Search for the cell housing the specified text and yield its [x, y] center coordinate. 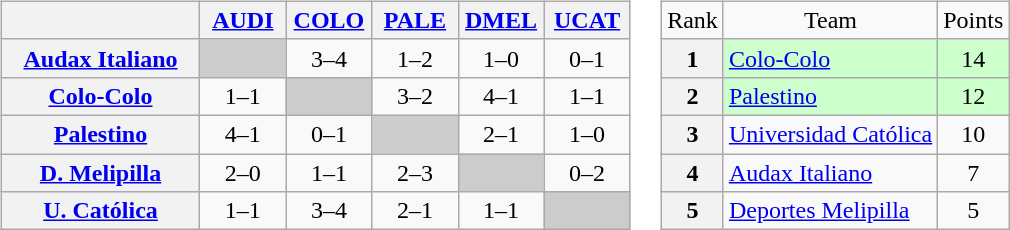
2–3 [415, 173]
UCAT [587, 20]
4 [693, 173]
1 [693, 58]
12 [974, 96]
AUDI [243, 20]
Rank [693, 20]
COLO [329, 20]
0–2 [587, 173]
2–0 [243, 173]
7 [974, 173]
U. Católica [100, 211]
Team [830, 20]
Points [974, 20]
14 [974, 58]
D. Melipilla [100, 173]
3–2 [415, 96]
2 [693, 96]
10 [974, 134]
DMEL [501, 20]
1–2 [415, 58]
Deportes Melipilla [830, 211]
Universidad Católica [830, 134]
PALE [415, 20]
3 [693, 134]
